Capture the cell that displays the provided text and extract its [X, Y] central coordinate. 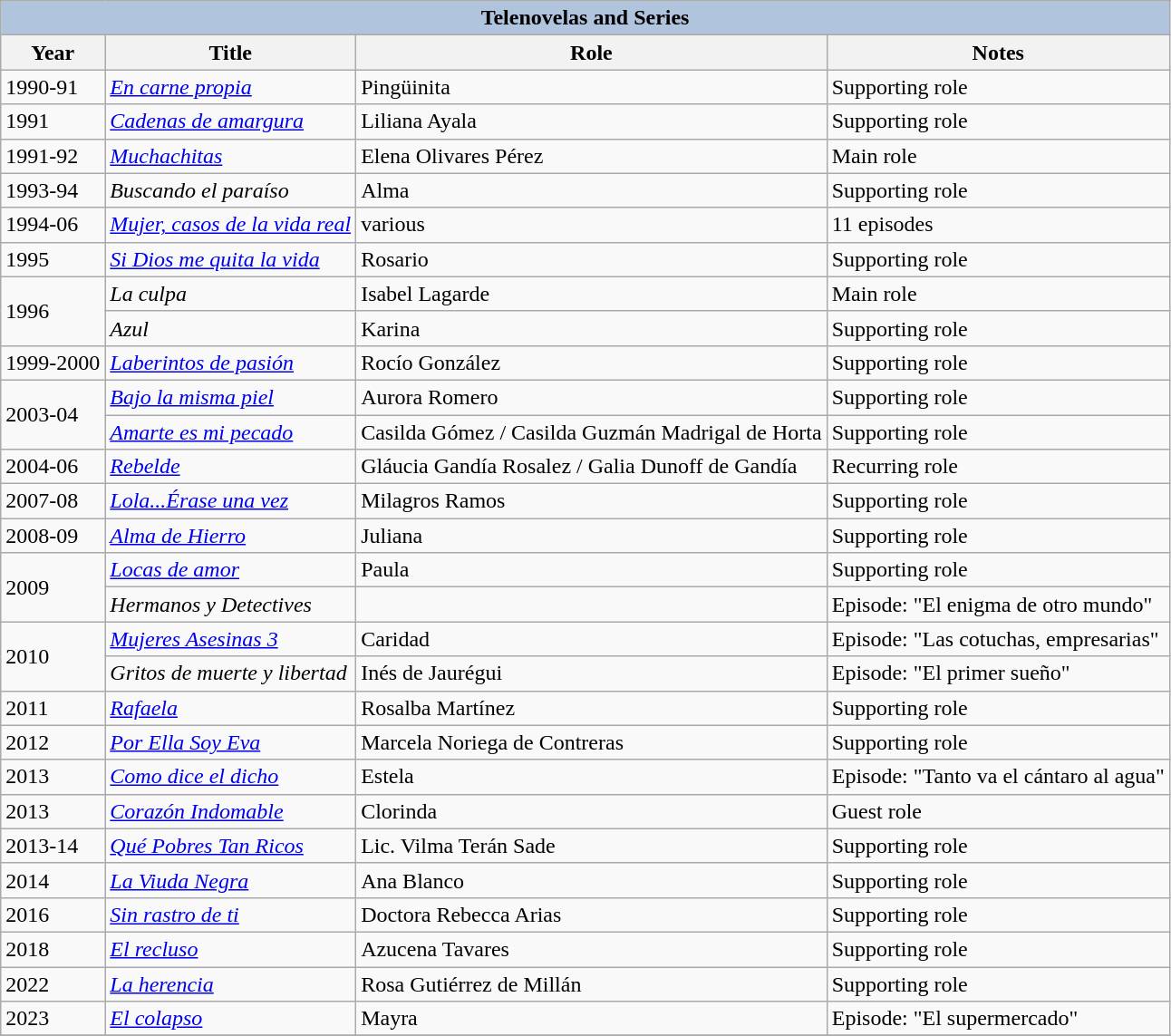
2007-08 [53, 501]
Elena Olivares Pérez [592, 156]
Amarte es mi pecado [230, 432]
Azucena Tavares [592, 949]
Aurora Romero [592, 397]
La herencia [230, 983]
Episode: "Las cotuchas, empresarias" [998, 639]
La culpa [230, 294]
Episode: "El primer sueño" [998, 673]
Isabel Lagarde [592, 294]
Mayra [592, 1019]
1991-92 [53, 156]
Clorinda [592, 811]
Rebelde [230, 467]
2011 [53, 708]
Year [53, 53]
Azul [230, 328]
La Viuda Negra [230, 880]
Locas de amor [230, 570]
Liliana Ayala [592, 121]
Rosalba Martínez [592, 708]
1993-94 [53, 190]
Pingüinita [592, 87]
Gláucia Gandía Rosalez / Galia Dunoff de Gandía [592, 467]
Casilda Gómez / Casilda Guzmán Madrigal de Horta [592, 432]
1991 [53, 121]
Hermanos y Detectives [230, 605]
Telenovelas and Series [585, 18]
Bajo la misma piel [230, 397]
2014 [53, 880]
Mujer, casos de la vida real [230, 225]
2010 [53, 656]
2003-04 [53, 414]
Guest role [998, 811]
Episode: "El enigma de otro mundo" [998, 605]
Buscando el paraíso [230, 190]
Role [592, 53]
Notes [998, 53]
Doctora Rebecca Arias [592, 915]
1994-06 [53, 225]
Rosario [592, 259]
2013-14 [53, 846]
Title [230, 53]
Si Dios me quita la vida [230, 259]
Rosa Gutiérrez de Millán [592, 983]
Rafaela [230, 708]
Alma de Hierro [230, 536]
1996 [53, 311]
Karina [592, 328]
various [592, 225]
Lola...Érase una vez [230, 501]
2016 [53, 915]
1990-91 [53, 87]
Mujeres Asesinas 3 [230, 639]
Ana Blanco [592, 880]
11 episodes [998, 225]
Episode: "El supermercado" [998, 1019]
Por Ella Soy Eva [230, 742]
Sin rastro de ti [230, 915]
Caridad [592, 639]
Estela [592, 777]
Episode: "Tanto va el cántaro al agua" [998, 777]
2009 [53, 587]
2018 [53, 949]
Rocío González [592, 363]
Gritos de muerte y libertad [230, 673]
Alma [592, 190]
Juliana [592, 536]
2012 [53, 742]
1999-2000 [53, 363]
Inés de Jaurégui [592, 673]
Corazón Indomable [230, 811]
El colapso [230, 1019]
En carne propia [230, 87]
El recluso [230, 949]
Marcela Noriega de Contreras [592, 742]
Laberintos de pasión [230, 363]
Recurring role [998, 467]
Como dice el dicho [230, 777]
2008-09 [53, 536]
Paula [592, 570]
2023 [53, 1019]
Lic. Vilma Terán Sade [592, 846]
Qué Pobres Tan Ricos [230, 846]
2004-06 [53, 467]
Milagros Ramos [592, 501]
Cadenas de amargura [230, 121]
2022 [53, 983]
1995 [53, 259]
Muchachitas [230, 156]
